Pinpoint the cell where the given text exists, returning its (X, Y) midpoint coordinate. 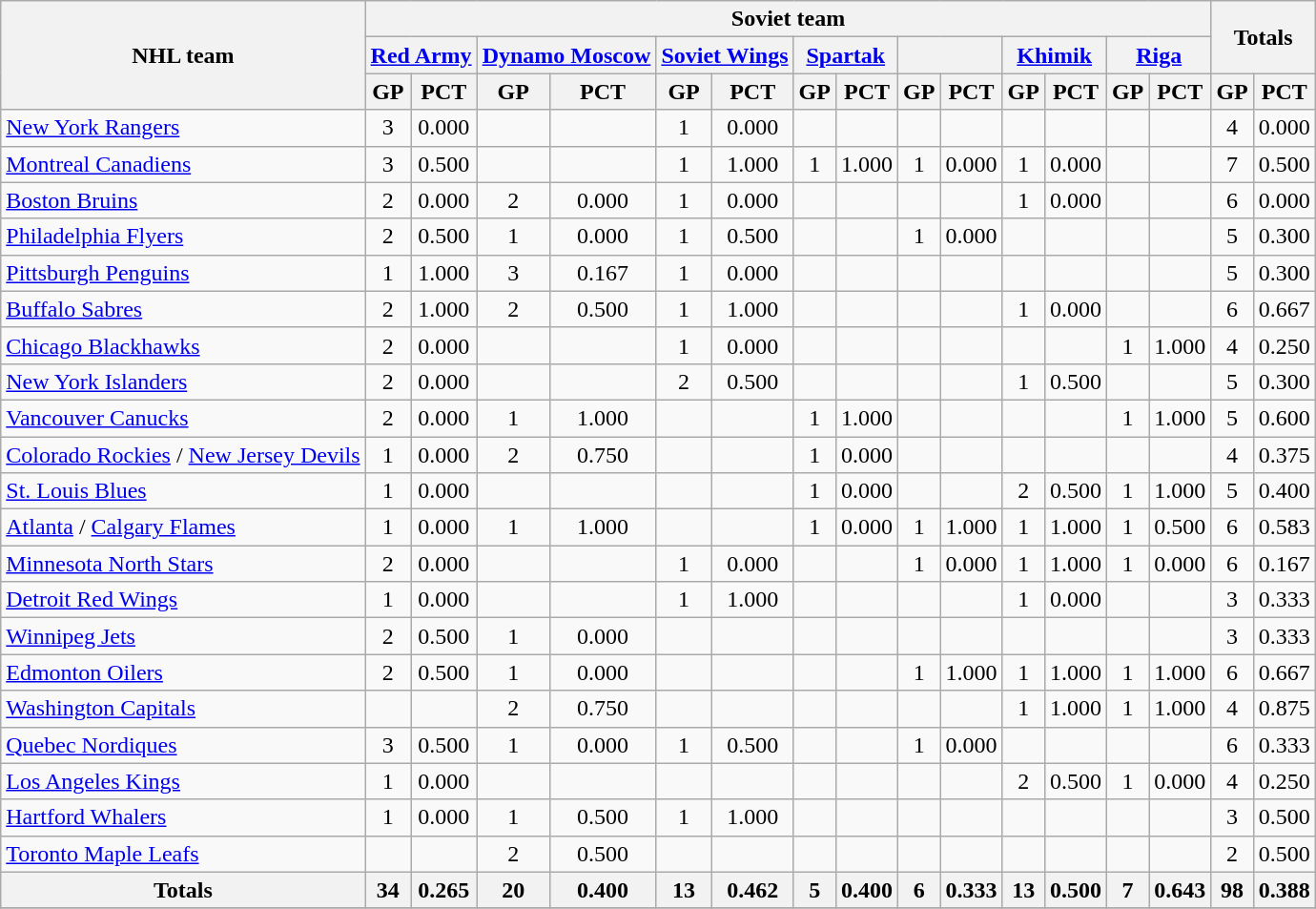
Spartak (845, 55)
Toronto Maple Leafs (183, 854)
Philadelphia Flyers (183, 237)
Atlanta / Calgary Flames (183, 527)
20 (513, 890)
Quebec Nordiques (183, 745)
Edmonton Oilers (183, 672)
Red Army (422, 55)
Buffalo Sabres (183, 309)
0.583 (1284, 527)
0.265 (444, 890)
0.643 (1181, 890)
Dynamo Moscow (566, 55)
Pittsburgh Penguins (183, 273)
Chicago Blackhawks (183, 345)
Boston Bruins (183, 200)
0.462 (752, 890)
New York Rangers (183, 128)
St. Louis Blues (183, 491)
Washington Capitals (183, 709)
Khimik (1055, 55)
0.375 (1284, 455)
Soviet Wings (725, 55)
Soviet team (788, 19)
98 (1232, 890)
Hartford Whalers (183, 817)
Los Angeles Kings (183, 781)
0.875 (1284, 709)
0.388 (1284, 890)
0.600 (1284, 418)
34 (387, 890)
New York Islanders (183, 382)
Minnesota North Stars (183, 564)
Detroit Red Wings (183, 600)
Montreal Canadiens (183, 164)
Winnipeg Jets (183, 636)
Vancouver Canucks (183, 418)
Colorado Rockies / New Jersey Devils (183, 455)
NHL team (183, 55)
Riga (1158, 55)
